Return the [X, Y] coordinate for the center point of the cell that contains the specified text.  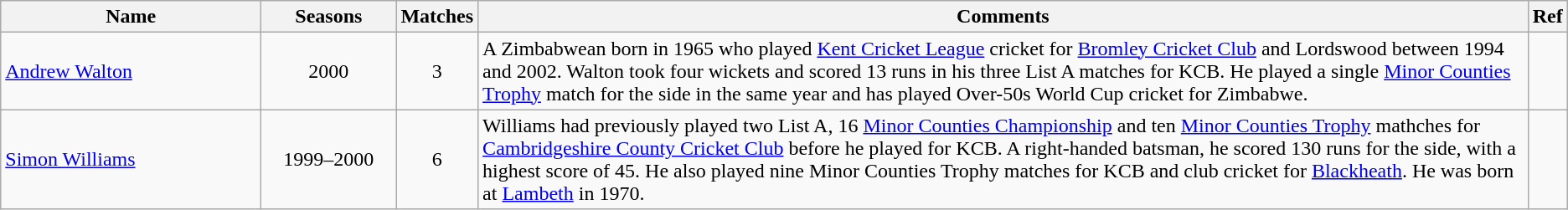
Name [131, 17]
Simon Williams [131, 159]
Andrew Walton [131, 71]
2000 [328, 71]
Seasons [328, 17]
Matches [437, 17]
Ref [1548, 17]
3 [437, 71]
6 [437, 159]
1999–2000 [328, 159]
Comments [1003, 17]
